Provide the (x, y) coordinate of the cell's center where the given text is located.  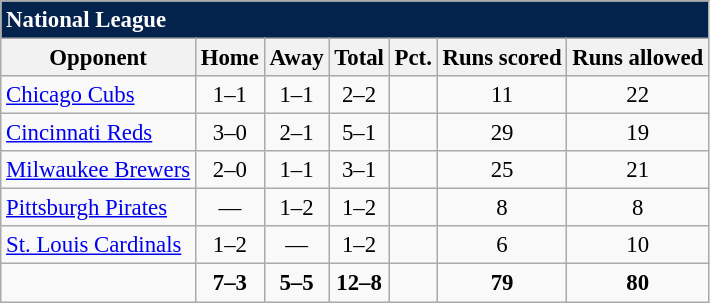
Cincinnati Reds (98, 133)
29 (502, 133)
80 (638, 283)
12–8 (359, 283)
Runs allowed (638, 58)
Pittsburgh Pirates (98, 208)
3–0 (230, 133)
Milwaukee Brewers (98, 170)
Home (230, 58)
3–1 (359, 170)
25 (502, 170)
St. Louis Cardinals (98, 245)
2–0 (230, 170)
19 (638, 133)
79 (502, 283)
2–2 (359, 95)
Pct. (413, 58)
22 (638, 95)
National League (355, 20)
11 (502, 95)
2–1 (296, 133)
5–1 (359, 133)
6 (502, 245)
Total (359, 58)
5–5 (296, 283)
21 (638, 170)
10 (638, 245)
Chicago Cubs (98, 95)
Runs scored (502, 58)
7–3 (230, 283)
Away (296, 58)
Opponent (98, 58)
